Scan for the cell matching the given text and deliver its [x, y] coordinate at center. 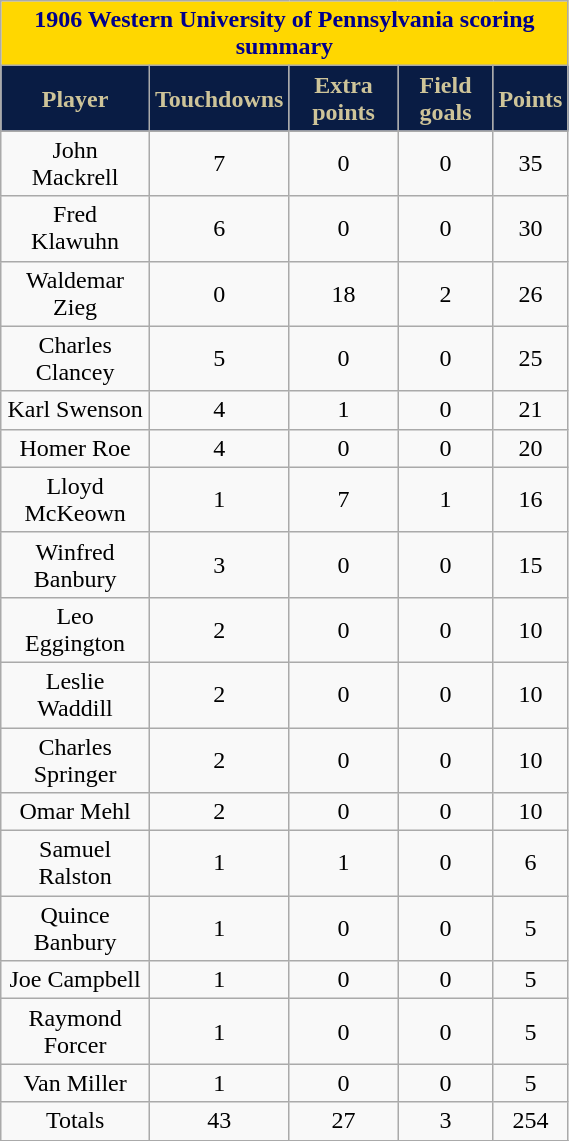
26 [530, 294]
Totals [76, 1121]
Lloyd McKeown [76, 500]
18 [344, 294]
Van Miller [76, 1083]
Extra points [344, 98]
Field goals [446, 98]
15 [530, 564]
Leo Eggington [76, 630]
Omar Mehl [76, 812]
Charles Springer [76, 760]
Winfred Banbury [76, 564]
Waldemar Zieg [76, 294]
Joe Campbell [76, 980]
254 [530, 1121]
25 [530, 358]
Raymond Forcer [76, 1032]
Player [76, 98]
Charles Clancey [76, 358]
21 [530, 410]
Samuel Ralston [76, 864]
1906 Western University of Pennsylvania scoring summary [284, 34]
Karl Swenson [76, 410]
16 [530, 500]
43 [219, 1121]
27 [344, 1121]
John Mackrell [76, 164]
30 [530, 228]
Touchdowns [219, 98]
Points [530, 98]
20 [530, 448]
Leslie Waddill [76, 694]
Fred Klawuhn [76, 228]
35 [530, 164]
Quince Banbury [76, 928]
Homer Roe [76, 448]
